From the cell containing the given text, extract its center point as [x, y] coordinate. 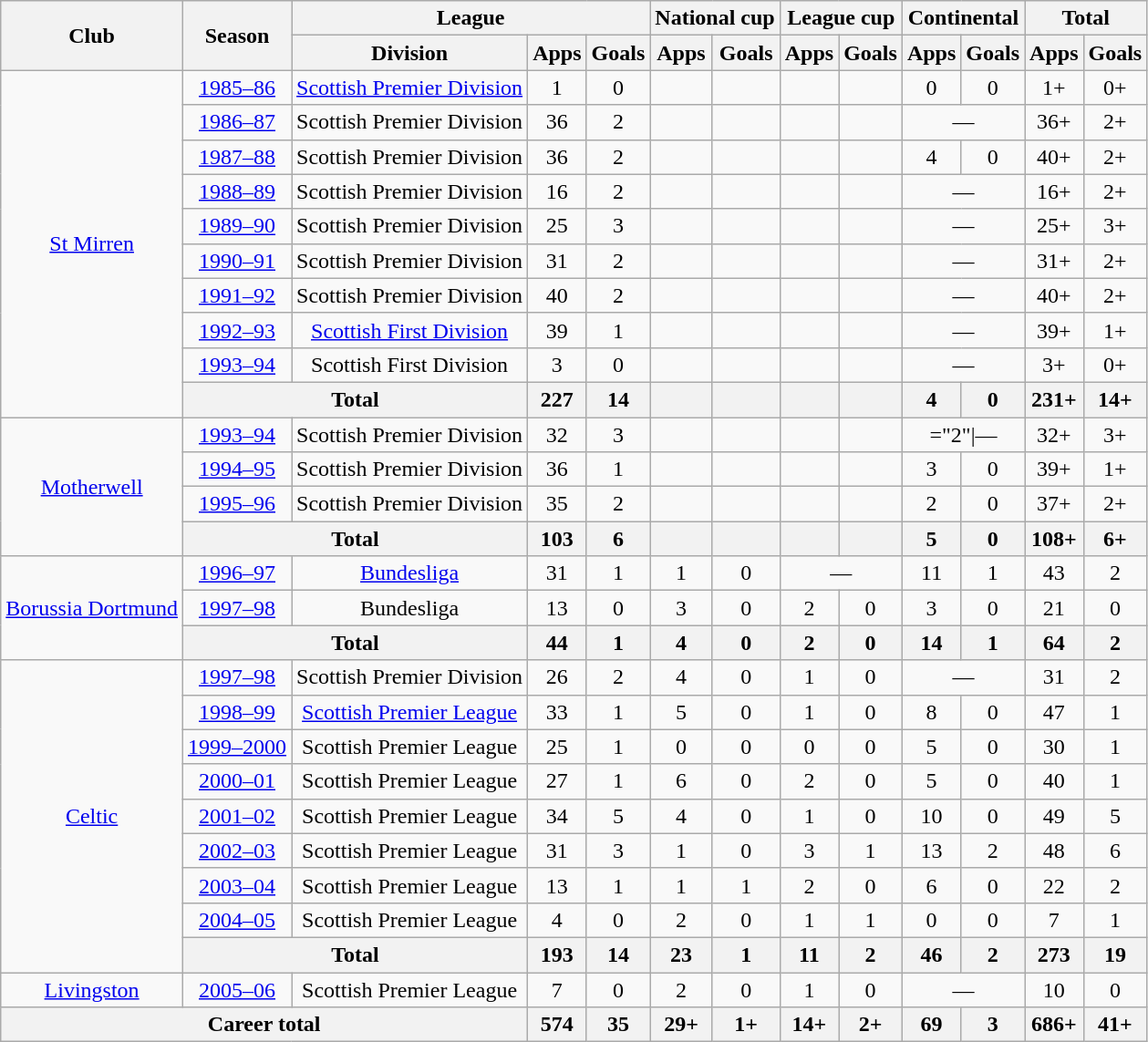
23 [681, 954]
Livingston [92, 989]
1990–91 [237, 261]
29+ [681, 1025]
64 [1054, 643]
1998–99 [237, 712]
32+ [1054, 435]
574 [557, 1025]
41+ [1115, 1025]
1995–96 [237, 504]
Club [92, 36]
686+ [1054, 1025]
47 [1054, 712]
69 [931, 1025]
48 [1054, 851]
2001–02 [237, 816]
Motherwell [92, 487]
Continental [963, 18]
32 [557, 435]
44 [557, 643]
43 [1054, 573]
2003–04 [237, 885]
="2"|— [963, 435]
273 [1054, 954]
34 [557, 816]
231+ [1054, 399]
39 [557, 330]
2002–03 [237, 851]
193 [557, 954]
Celtic [92, 817]
227 [557, 399]
1985–86 [237, 88]
46 [931, 954]
Season [237, 36]
League [471, 18]
Division [410, 53]
37+ [1054, 504]
1986–87 [237, 122]
1987–88 [237, 157]
2005–06 [237, 989]
2004–05 [237, 920]
1996–97 [237, 573]
33 [557, 712]
1988–89 [237, 191]
27 [557, 781]
1992–93 [237, 330]
2000–01 [237, 781]
103 [557, 539]
League cup [841, 18]
16+ [1054, 191]
1994–95 [237, 469]
30 [1054, 747]
1999–2000 [237, 747]
21 [1054, 608]
16 [557, 191]
8 [931, 712]
108+ [1054, 539]
Career total [264, 1025]
31+ [1054, 261]
National cup [715, 18]
1989–90 [237, 226]
Borussia Dortmund [92, 608]
6+ [1115, 539]
26 [557, 677]
22 [1054, 885]
1991–92 [237, 295]
36+ [1054, 122]
25+ [1054, 226]
49 [1054, 816]
St Mirren [92, 244]
19 [1115, 954]
